Identify which cell holds the provided text, then report its (X, Y) central coordinate. 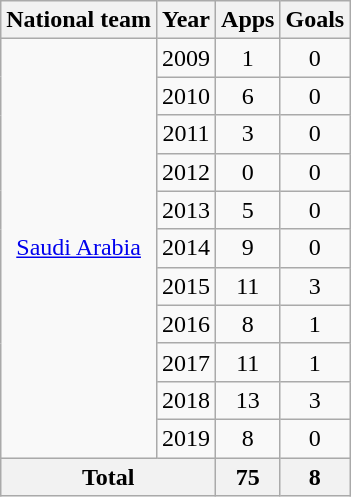
2016 (186, 324)
6 (248, 96)
2010 (186, 96)
13 (248, 400)
2015 (186, 286)
Apps (248, 20)
2012 (186, 172)
Year (186, 20)
Total (108, 477)
9 (248, 248)
2014 (186, 248)
2013 (186, 210)
2019 (186, 438)
2011 (186, 134)
Saudi Arabia (79, 248)
5 (248, 210)
75 (248, 477)
2009 (186, 58)
National team (79, 20)
2018 (186, 400)
2017 (186, 362)
Goals (315, 20)
